Pinpoint the cell where the given text exists, returning its (x, y) midpoint coordinate. 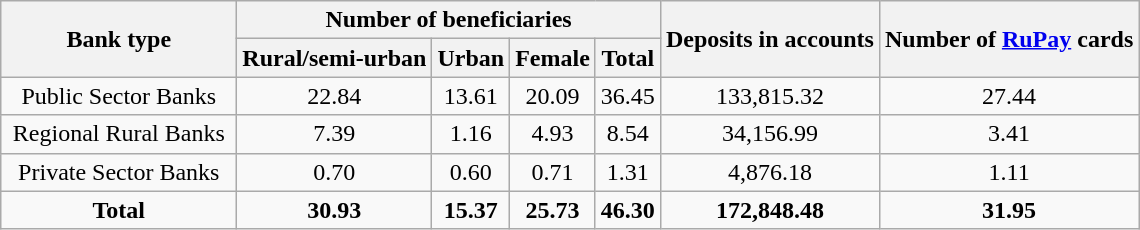
4,876.18 (770, 172)
133,815.32 (770, 96)
22.84 (334, 96)
Urban (471, 58)
Deposits in accounts (770, 39)
Female (553, 58)
30.93 (334, 210)
8.54 (628, 134)
4.93 (553, 134)
Public Sector Banks (119, 96)
13.61 (471, 96)
Number of beneficiaries (449, 20)
46.30 (628, 210)
Private Sector Banks (119, 172)
31.95 (1008, 210)
7.39 (334, 134)
Regional Rural Banks (119, 134)
25.73 (553, 210)
172,848.48 (770, 210)
1.16 (471, 134)
15.37 (471, 210)
1.11 (1008, 172)
34,156.99 (770, 134)
Number of RuPay cards (1008, 39)
27.44 (1008, 96)
0.60 (471, 172)
0.70 (334, 172)
20.09 (553, 96)
1.31 (628, 172)
Rural/semi-urban (334, 58)
0.71 (553, 172)
3.41 (1008, 134)
Bank type (119, 39)
36.45 (628, 96)
